For the text-containing cell, return its midpoint in [X, Y] coordinate format. 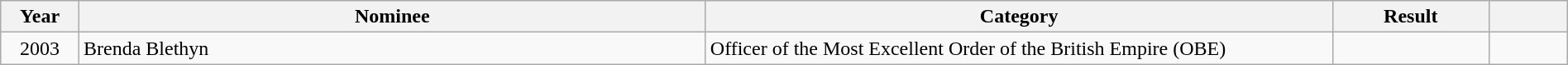
Brenda Blethyn [392, 48]
Category [1019, 17]
Nominee [392, 17]
Officer of the Most Excellent Order of the British Empire (OBE) [1019, 48]
2003 [40, 48]
Result [1411, 17]
Year [40, 17]
